Capture the cell that displays the provided text and extract its [X, Y] central coordinate. 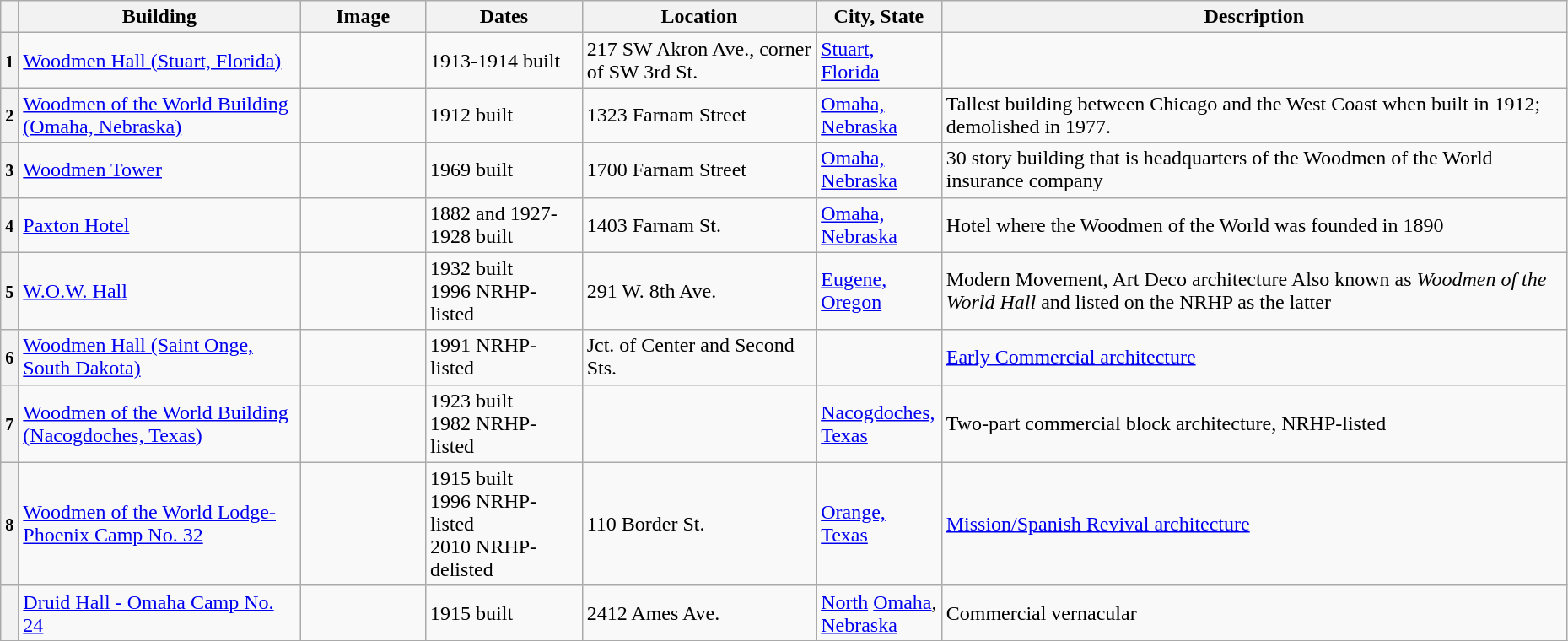
Hotel where the Woodmen of the World was founded in 1890 [1253, 224]
Woodmen Hall (Stuart, Florida) [159, 61]
North Omaha, Nebraska [879, 612]
3 [10, 170]
Dates [504, 17]
110 Border St. [699, 524]
1913-1914 built [504, 61]
1912 built [504, 115]
Image [363, 17]
1915 built1996 NRHP-listed2010 NRHP-delisted [504, 524]
Tallest building between Chicago and the West Coast when built in 1912; demolished in 1977. [1253, 115]
Woodmen of the World Building (Omaha, Nebraska) [159, 115]
1915 built [504, 612]
1323 Farnam Street [699, 115]
1932 built1996 NRHP-listed [504, 291]
Woodmen Tower [159, 170]
Druid Hall - Omaha Camp No. 24 [159, 612]
City, State [879, 17]
2412 Ames Ave. [699, 612]
Nacogdoches, Texas [879, 423]
Woodmen Hall (Saint Onge, South Dakota) [159, 358]
217 SW Akron Ave., corner of SW 3rd St. [699, 61]
6 [10, 358]
Woodmen of the World Building (Nacogdoches, Texas) [159, 423]
291 W. 8th Ave. [699, 291]
W.O.W. Hall [159, 291]
1882 and 1927-1928 built [504, 224]
Building [159, 17]
Description [1253, 17]
5 [10, 291]
1700 Farnam Street [699, 170]
30 story building that is headquarters of the Woodmen of the World insurance company [1253, 170]
1991 NRHP-listed [504, 358]
Paxton Hotel [159, 224]
Early Commercial architecture [1253, 358]
Eugene, Oregon [879, 291]
Two-part commercial block architecture, NRHP-listed [1253, 423]
Modern Movement, Art Deco architecture Also known as Woodmen of the World Hall and listed on the NRHP as the latter [1253, 291]
2 [10, 115]
1403 Farnam St. [699, 224]
Commercial vernacular [1253, 612]
8 [10, 524]
Orange, Texas [879, 524]
Stuart, Florida [879, 61]
Mission/Spanish Revival architecture [1253, 524]
Location [699, 17]
1 [10, 61]
7 [10, 423]
Woodmen of the World Lodge-Phoenix Camp No. 32 [159, 524]
1923 built1982 NRHP-listed [504, 423]
1969 built [504, 170]
4 [10, 224]
Jct. of Center and Second Sts. [699, 358]
